Output the (x, y) coordinate of the center of the cell containing the given text.  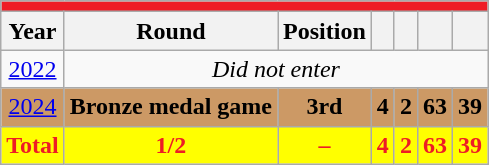
1/2 (170, 145)
Position (325, 31)
Round (170, 31)
2024 (33, 107)
Total (33, 145)
2022 (33, 69)
Year (33, 31)
Bronze medal game (170, 107)
3rd (325, 107)
Did not enter (276, 69)
– (325, 145)
